Locate the cell with the specified text and output its (x, y) center coordinate. 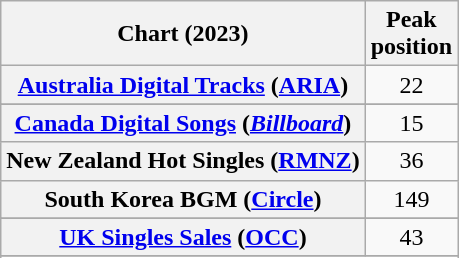
South Korea BGM (Circle) (183, 199)
43 (411, 237)
36 (411, 161)
UK Singles Sales (OCC) (183, 237)
22 (411, 85)
Australia Digital Tracks (ARIA) (183, 85)
149 (411, 199)
Canada Digital Songs (Billboard) (183, 123)
New Zealand Hot Singles (RMNZ) (183, 161)
Peakposition (411, 34)
Chart (2023) (183, 34)
15 (411, 123)
